Search for the cell housing the specified text and yield its [X, Y] center coordinate. 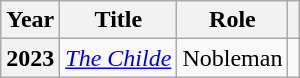
The Childe [118, 58]
Role [232, 20]
Year [30, 20]
2023 [30, 58]
Nobleman [232, 58]
Title [118, 20]
